For the text-containing cell, return its midpoint in (X, Y) coordinate format. 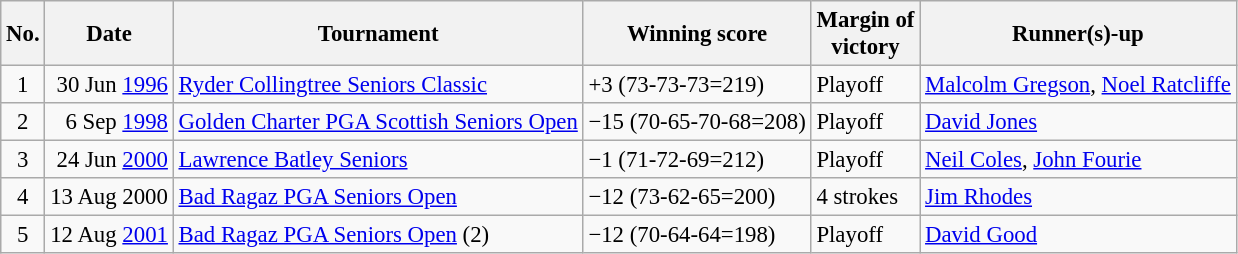
−15 (70-65-70-68=208) (697, 122)
Date (109, 34)
Jim Rhodes (1078, 197)
Margin ofvictory (866, 34)
+3 (73-73-73=219) (697, 85)
Ryder Collingtree Seniors Classic (378, 85)
4 strokes (866, 197)
−12 (70-64-64=198) (697, 235)
3 (23, 160)
1 (23, 85)
−1 (71-72-69=212) (697, 160)
−12 (73-62-65=200) (697, 197)
30 Jun 1996 (109, 85)
Runner(s)-up (1078, 34)
Tournament (378, 34)
6 Sep 1998 (109, 122)
David Jones (1078, 122)
Winning score (697, 34)
12 Aug 2001 (109, 235)
2 (23, 122)
David Good (1078, 235)
4 (23, 197)
Lawrence Batley Seniors (378, 160)
Golden Charter PGA Scottish Seniors Open (378, 122)
Bad Ragaz PGA Seniors Open (2) (378, 235)
Bad Ragaz PGA Seniors Open (378, 197)
Malcolm Gregson, Noel Ratcliffe (1078, 85)
5 (23, 235)
Neil Coles, John Fourie (1078, 160)
24 Jun 2000 (109, 160)
No. (23, 34)
13 Aug 2000 (109, 197)
